Identify which cell holds the provided text, then report its [X, Y] central coordinate. 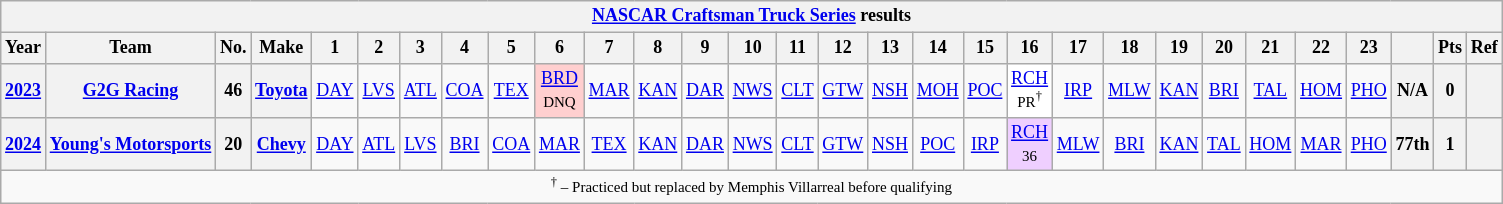
MOH [938, 90]
14 [938, 48]
RCHPR† [1030, 90]
N/A [1412, 90]
15 [985, 48]
18 [1130, 48]
22 [1322, 48]
12 [843, 48]
13 [890, 48]
6 [560, 48]
4 [464, 48]
10 [752, 48]
7 [609, 48]
G2G Racing [130, 90]
77th [1412, 144]
0 [1450, 90]
RCH36 [1030, 144]
9 [706, 48]
2 [379, 48]
16 [1030, 48]
Year [24, 48]
BRDDNQ [560, 90]
Chevy [282, 144]
Ref [1484, 48]
2023 [24, 90]
21 [1270, 48]
3 [421, 48]
No. [234, 48]
11 [798, 48]
2024 [24, 144]
5 [512, 48]
Toyota [282, 90]
23 [1368, 48]
Young's Motorsports [130, 144]
Pts [1450, 48]
8 [658, 48]
NASCAR Craftsman Truck Series results [752, 16]
17 [1078, 48]
19 [1179, 48]
Team [130, 48]
46 [234, 90]
Make [282, 48]
† – Practiced but replaced by Memphis Villarreal before qualifying [752, 187]
